Search for the cell housing the specified text and yield its [x, y] center coordinate. 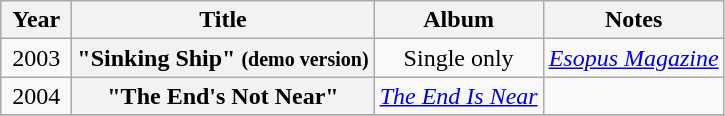
2003 [36, 58]
Year [36, 20]
2004 [36, 96]
The End Is Near [458, 96]
"Sinking Ship" (demo version) [223, 58]
Title [223, 20]
Esopus Magazine [634, 58]
Notes [634, 20]
Album [458, 20]
Single only [458, 58]
"The End's Not Near" [223, 96]
